Locate the cell with the specified text and output its [x, y] center coordinate. 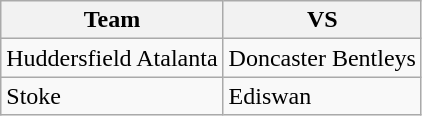
Huddersfield Atalanta [112, 58]
Doncaster Bentleys [322, 58]
VS [322, 20]
Ediswan [322, 96]
Team [112, 20]
Stoke [112, 96]
